Determine the [x, y] coordinate at the center of the cell enclosing the given text.  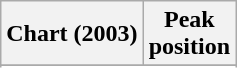
Chart (2003) [72, 34]
Peakposition [189, 34]
